Identify which cell holds the provided text, then report its [X, Y] central coordinate. 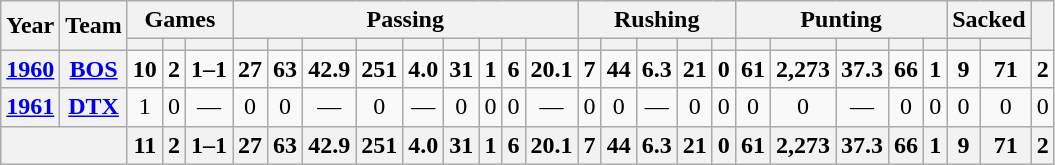
11 [144, 145]
BOS [94, 69]
DTX [94, 107]
1961 [30, 107]
1960 [30, 69]
Year [30, 26]
Sacked [989, 20]
Games [180, 20]
Punting [840, 20]
10 [144, 69]
Rushing [656, 20]
Team [94, 26]
Passing [406, 20]
